Provide the (x, y) coordinate of the cell's center where the given text is located.  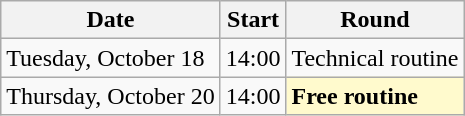
Round (375, 20)
Technical routine (375, 58)
Tuesday, October 18 (110, 58)
Start (253, 20)
Thursday, October 20 (110, 96)
Free routine (375, 96)
Date (110, 20)
